Output the (X, Y) coordinate of the center of the cell containing the given text.  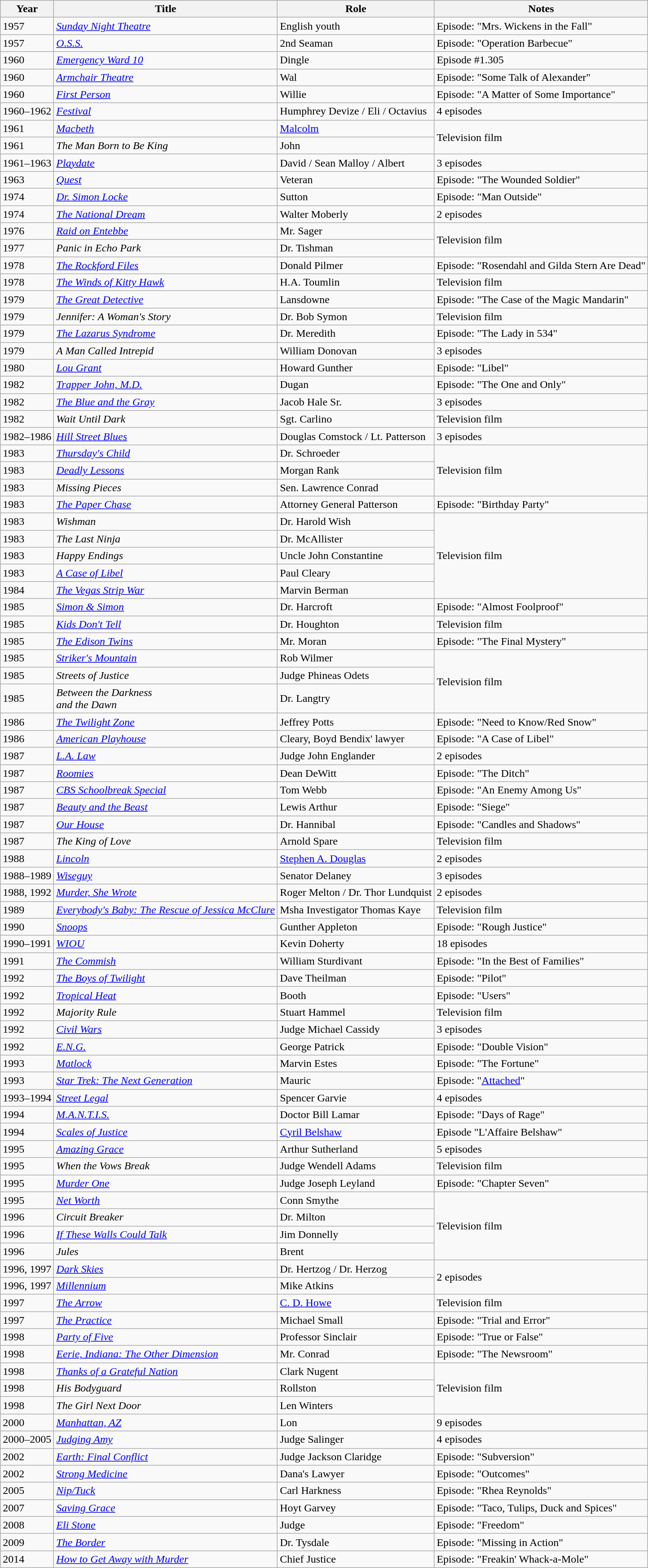
1988 (27, 859)
Murder One (166, 1183)
The Arrow (166, 1303)
Dugan (356, 385)
Judge Joseph Leyland (356, 1183)
George Patrick (356, 1047)
H.A. Toumlin (356, 282)
Saving Grace (166, 1508)
If These Walls Could Talk (166, 1234)
Star Trek: The Next Generation (166, 1081)
Dr. Harold Wish (356, 522)
Dark Skies (166, 1268)
Dr. Langtry (356, 699)
Lou Grant (166, 368)
Episode: "Operation Barbecue" (541, 43)
Simon & Simon (166, 607)
1988–1989 (27, 876)
Wal (356, 77)
Playdate (166, 163)
English youth (356, 26)
Dr. Tishman (356, 248)
Episode: "Pilot" (541, 978)
Episode: "Double Vision" (541, 1047)
A Man Called Intrepid (166, 351)
Gunther Appleton (356, 927)
Matlock (166, 1064)
Judge Michael Cassidy (356, 1029)
Jules (166, 1251)
Marvin Estes (356, 1064)
Murder, She Wrote (166, 893)
Mike Atkins (356, 1286)
Episode: "Rhea Reynolds" (541, 1491)
When the Vows Break (166, 1166)
9 episodes (541, 1423)
Episode: "Outcomes" (541, 1474)
Mr. Sager (356, 231)
A Case of Libel (166, 573)
1984 (27, 590)
Episode: "Days of Rage" (541, 1115)
Wait Until Dark (166, 419)
Episode: "Siege" (541, 807)
M.A.N.T.I.S. (166, 1115)
C. D. Howe (356, 1303)
Judge Jackson Claridge (356, 1457)
Dr. Tysdale (356, 1542)
Howard Gunther (356, 368)
Dean DeWitt (356, 773)
Judge Salinger (356, 1440)
Episode: "Freedom" (541, 1525)
Jennifer: A Woman's Story (166, 317)
Sutton (356, 197)
Episode: "Attached" (541, 1081)
Earth: Final Conflict (166, 1457)
Episode: "Taco, Tulips, Duck and Spices" (541, 1508)
Missing Pieces (166, 487)
Episode: "Missing in Action" (541, 1542)
Hill Street Blues (166, 436)
Marvin Berman (356, 590)
Willie (356, 94)
Episode: "The Case of the Magic Mandarin" (541, 300)
Rollston (356, 1388)
Scales of Justice (166, 1132)
Brent (356, 1251)
1977 (27, 248)
Emergency Ward 10 (166, 60)
Morgan Rank (356, 470)
Episode: "The Lady in 534" (541, 334)
Our House (166, 824)
The Edison Twins (166, 641)
Panic in Echo Park (166, 248)
Mauric (356, 1081)
Episode: "The Fortune" (541, 1064)
Episode: "Subversion" (541, 1457)
The Man Born to Be King (166, 145)
1990 (27, 927)
2005 (27, 1491)
Dr. Hannibal (356, 824)
WIOU (166, 944)
The Last Ninja (166, 539)
The Practice (166, 1320)
The Border (166, 1542)
Dana's Lawyer (356, 1474)
Dr. Meredith (356, 334)
William Donovan (356, 351)
Spencer Garvie (356, 1098)
Dr. Schroeder (356, 453)
Stephen A. Douglas (356, 859)
2007 (27, 1508)
Judging Amy (166, 1440)
Jeffrey Potts (356, 722)
2nd Seaman (356, 43)
His Bodyguard (166, 1388)
Dr. Hertzog / Dr. Herzog (356, 1268)
Michael Small (356, 1320)
Manhattan, AZ (166, 1423)
The King of Love (166, 841)
Attorney General Patterson (356, 505)
Kids Don't Tell (166, 624)
Year (27, 9)
Episode: "Mrs. Wickens in the Fall" (541, 26)
The Girl Next Door (166, 1405)
18 episodes (541, 944)
How to Get Away with Murder (166, 1559)
Malcolm (356, 128)
2008 (27, 1525)
1980 (27, 368)
Deadly Lessons (166, 470)
Wishman (166, 522)
Hoyt Garvey (356, 1508)
William Sturdivant (356, 961)
Booth (356, 995)
Dr. Houghton (356, 624)
Episode: "The Wounded Soldier" (541, 180)
Humphrey Devize / Eli / Octavius (356, 111)
The Commish (166, 961)
Judge John Englander (356, 756)
John (356, 145)
Episode: "Trial and Error" (541, 1320)
Roger Melton / Dr. Thor Lundquist (356, 893)
Rob Wilmer (356, 658)
Role (356, 9)
Tom Webb (356, 790)
American Playhouse (166, 739)
Judge (356, 1525)
1982–1986 (27, 436)
Net Worth (166, 1200)
1960–1962 (27, 111)
1990–1991 (27, 944)
Nip/Tuck (166, 1491)
O.S.S. (166, 43)
Streets of Justice (166, 675)
5 episodes (541, 1149)
Jim Donnelly (356, 1234)
Kevin Doherty (356, 944)
Street Legal (166, 1098)
The Twilight Zone (166, 722)
1993–1994 (27, 1098)
Uncle John Constantine (356, 556)
1988, 1992 (27, 893)
Sen. Lawrence Conrad (356, 487)
First Person (166, 94)
Msha Investigator Thomas Kaye (356, 910)
Episode: "Chapter Seven" (541, 1183)
Senator Delaney (356, 876)
The Paper Chase (166, 505)
Jacob Hale Sr. (356, 402)
Arthur Sutherland (356, 1149)
Armchair Theatre (166, 77)
Chief Justice (356, 1559)
Lon (356, 1423)
1991 (27, 961)
Circuit Breaker (166, 1217)
Episode: "The Newsroom" (541, 1354)
Mr. Conrad (356, 1354)
Everybody's Baby: The Rescue of Jessica McClure (166, 910)
Happy Endings (166, 556)
Judge Phineas Odets (356, 675)
The Boys of Twilight (166, 978)
Episode: "Man Outside" (541, 197)
Raid on Entebbe (166, 231)
1989 (27, 910)
Episode: "The One and Only" (541, 385)
Episode: "In the Best of Families" (541, 961)
Party of Five (166, 1337)
The National Dream (166, 214)
Episode #1.305 (541, 60)
Carl Harkness (356, 1491)
Episode: "An Enemy Among Us" (541, 790)
Cyril Belshaw (356, 1132)
Episode: "Rough Justice" (541, 927)
Quest (166, 180)
1963 (27, 180)
Veteran (356, 180)
Donald Pilmer (356, 265)
1976 (27, 231)
Episode: "A Case of Libel" (541, 739)
Dr. Harcroft (356, 607)
Millennium (166, 1286)
Arnold Spare (356, 841)
2000 (27, 1423)
Snoops (166, 927)
Episode: "The Final Mystery" (541, 641)
Wiseguy (166, 876)
Thursday's Child (166, 453)
Conn Smythe (356, 1200)
Beauty and the Beast (166, 807)
Tropical Heat (166, 995)
Episode: "Some Talk of Alexander" (541, 77)
Dr. Simon Locke (166, 197)
Dr. Milton (356, 1217)
Professor Sinclair (356, 1337)
Clark Nugent (356, 1371)
Episode: "Freakin' Whack-a-Mole" (541, 1559)
Dr. McAllister (356, 539)
Episode: "Almost Foolproof" (541, 607)
Episode: "Candles and Shadows" (541, 824)
Macbeth (166, 128)
Between the Darknessand the Dawn (166, 699)
L.A. Law (166, 756)
Sunday Night Theatre (166, 26)
Thanks of a Grateful Nation (166, 1371)
Episode: "Users" (541, 995)
Episode: "Rosendahl and Gilda Stern Are Dead" (541, 265)
2014 (27, 1559)
The Blue and the Gray (166, 402)
Doctor Bill Lamar (356, 1115)
Civil Wars (166, 1029)
Cleary, Boyd Bendix' lawyer (356, 739)
Festival (166, 111)
Episode: "True or False" (541, 1337)
Episode: "A Matter of Some Importance" (541, 94)
Episode: "Libel" (541, 368)
David / Sean Malloy / Albert (356, 163)
Majority Rule (166, 1012)
Episode: "Need to Know/Red Snow" (541, 722)
The Great Detective (166, 300)
Dave Theilman (356, 978)
Paul Cleary (356, 573)
Title (166, 9)
Striker's Mountain (166, 658)
CBS Schoolbreak Special (166, 790)
1961–1963 (27, 163)
Episode "L'Affaire Belshaw" (541, 1132)
Amazing Grace (166, 1149)
Dingle (356, 60)
The Lazarus Syndrome (166, 334)
Trapper John, M.D. (166, 385)
Lewis Arthur (356, 807)
Lincoln (166, 859)
The Winds of Kitty Hawk (166, 282)
Eerie, Indiana: The Other Dimension (166, 1354)
2009 (27, 1542)
Strong Medicine (166, 1474)
Notes (541, 9)
Lansdowne (356, 300)
The Rockford Files (166, 265)
Len Winters (356, 1405)
Eli Stone (166, 1525)
Sgt. Carlino (356, 419)
2000–2005 (27, 1440)
Douglas Comstock / Lt. Patterson (356, 436)
Roomies (166, 773)
Judge Wendell Adams (356, 1166)
Walter Moberly (356, 214)
E.N.G. (166, 1047)
Episode: "The Ditch" (541, 773)
Mr. Moran (356, 641)
Episode: "Birthday Party" (541, 505)
Stuart Hammel (356, 1012)
The Vegas Strip War (166, 590)
Dr. Bob Symon (356, 317)
